Return the [x, y] coordinate for the center point of the cell that contains the specified text.  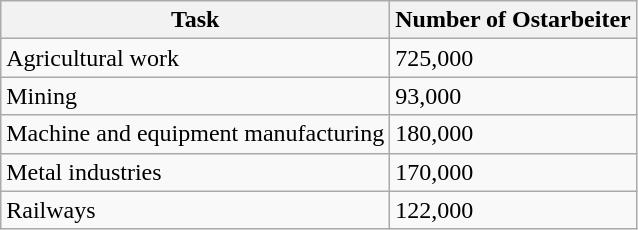
Metal industries [196, 172]
Number of Ostarbeiter [514, 20]
93,000 [514, 96]
122,000 [514, 210]
Machine and equipment manufacturing [196, 134]
Mining [196, 96]
180,000 [514, 134]
Agricultural work [196, 58]
Task [196, 20]
Railways [196, 210]
725,000 [514, 58]
170,000 [514, 172]
